Scan for the cell matching the given text and deliver its (X, Y) coordinate at center. 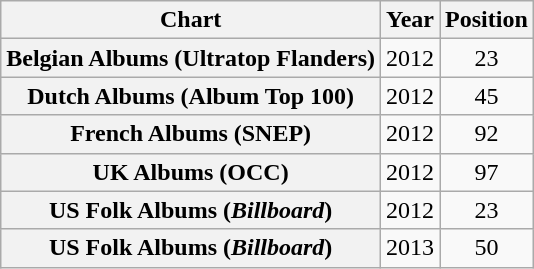
Belgian Albums (Ultratop Flanders) (191, 58)
97 (487, 172)
2013 (410, 248)
Year (410, 20)
Position (487, 20)
French Albums (SNEP) (191, 134)
UK Albums (OCC) (191, 172)
50 (487, 248)
Chart (191, 20)
92 (487, 134)
45 (487, 96)
Dutch Albums (Album Top 100) (191, 96)
